For the text-containing cell, return its midpoint in [X, Y] coordinate format. 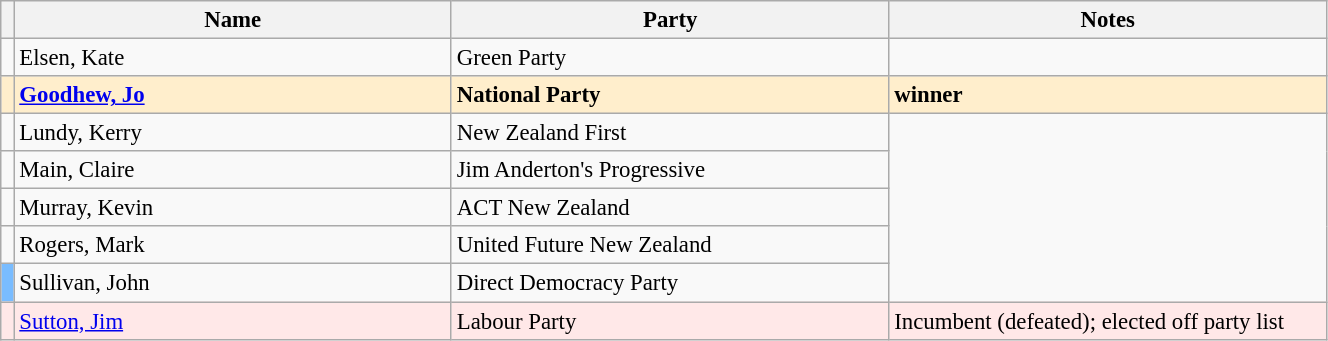
ACT New Zealand [670, 208]
Labour Party [670, 321]
National Party [670, 95]
Incumbent (defeated); elected off party list [1108, 321]
Name [232, 20]
Sutton, Jim [232, 321]
Sullivan, John [232, 283]
Notes [1108, 20]
Green Party [670, 58]
Direct Democracy Party [670, 283]
Elsen, Kate [232, 58]
winner [1108, 95]
Lundy, Kerry [232, 133]
Goodhew, Jo [232, 95]
United Future New Zealand [670, 245]
Murray, Kevin [232, 208]
New Zealand First [670, 133]
Jim Anderton's Progressive [670, 170]
Party [670, 20]
Rogers, Mark [232, 245]
Main, Claire [232, 170]
